Pinpoint the cell where the given text exists, returning its (x, y) midpoint coordinate. 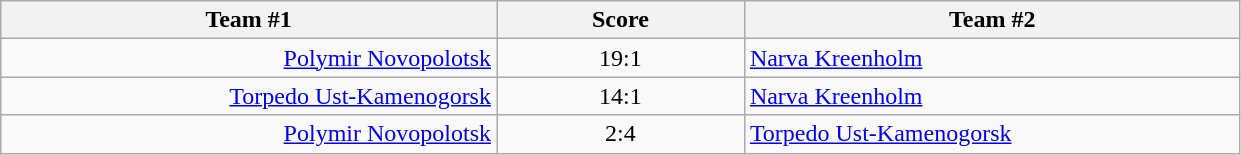
19:1 (620, 58)
14:1 (620, 96)
Score (620, 20)
2:4 (620, 134)
Team #1 (249, 20)
Team #2 (992, 20)
